Scan for the cell matching the given text and deliver its [x, y] coordinate at center. 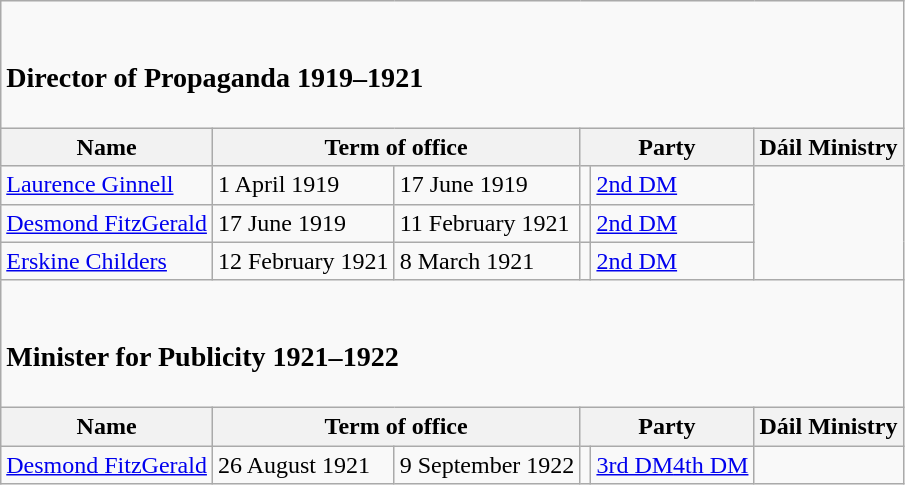
11 February 1921 [487, 223]
Minister for Publicity 1921–1922 [452, 344]
Erskine Childers [107, 261]
Laurence Ginnell [107, 185]
26 August 1921 [303, 465]
12 February 1921 [303, 261]
9 September 1922 [487, 465]
1 April 1919 [303, 185]
Director of Propaganda 1919–1921 [452, 64]
3rd DM4th DM [672, 465]
8 March 1921 [487, 261]
